Return (x, y) of the center of cell containing provided text 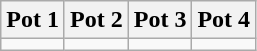
Pot 3 (160, 20)
Pot 4 (224, 20)
Pot 2 (96, 20)
Pot 1 (33, 20)
